For the text-containing cell, return its midpoint in (X, Y) coordinate format. 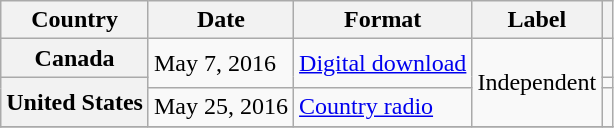
Label (537, 20)
Digital download (383, 64)
Country radio (383, 107)
Date (220, 20)
United States (75, 102)
Canada (75, 58)
Country (75, 20)
Independent (537, 82)
May 25, 2016 (220, 107)
Format (383, 20)
May 7, 2016 (220, 64)
